Determine the [X, Y] coordinate at the center of the cell enclosing the given text.  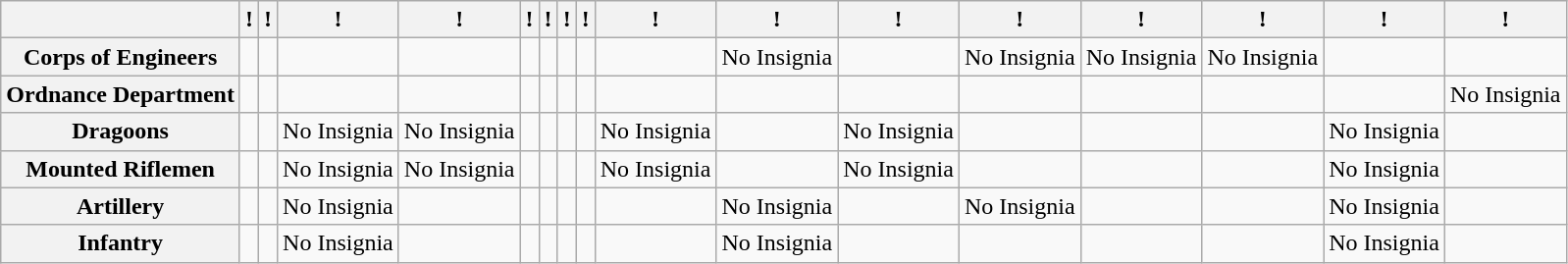
Corps of Engineers [121, 57]
Infantry [121, 243]
Artillery [121, 206]
Dragoons [121, 132]
Ordnance Department [121, 94]
Mounted Riflemen [121, 169]
